Return the [X, Y] coordinate for the center point of the cell that contains the specified text.  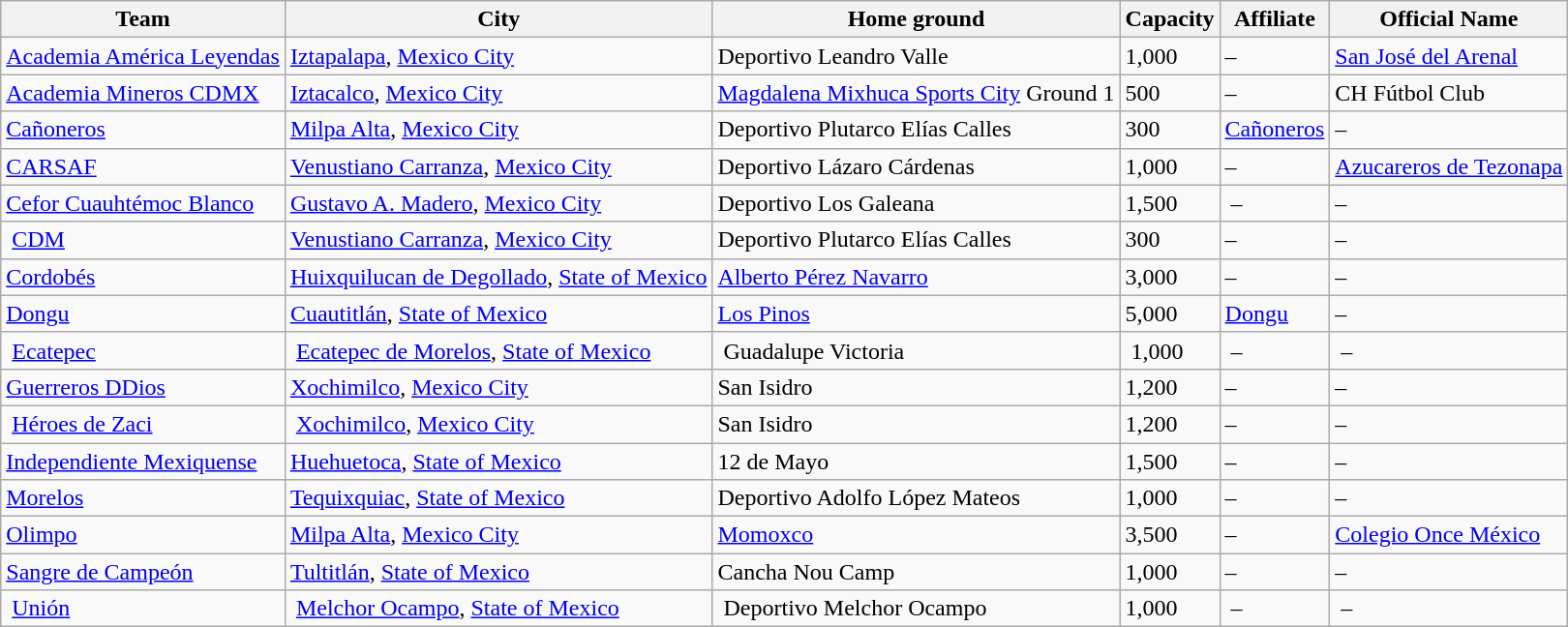
Deportivo Leandro Valle [916, 56]
3,500 [1169, 535]
Héroes de Zaci [143, 424]
Sangre de Campeón [143, 572]
City [498, 19]
Affiliate [1275, 19]
Team [143, 19]
Los Pinos [916, 313]
5,000 [1169, 313]
Cordobés [143, 277]
CDM [143, 240]
Morelos [143, 498]
CH Fútbol Club [1449, 93]
12 de Mayo [916, 462]
Academia Mineros CDMX [143, 93]
Deportivo Lázaro Cárdenas [916, 166]
Huehuetoca, State of Mexico [498, 462]
San José del Arenal [1449, 56]
Ecatepec de Morelos, State of Mexico [498, 350]
Academia América Leyendas [143, 56]
Cefor Cuauhtémoc Blanco [143, 203]
Cancha Nou Camp [916, 572]
Melchor Ocampo, State of Mexico [498, 609]
3,000 [1169, 277]
Momoxco [916, 535]
Olimpo [143, 535]
Colegio Once México [1449, 535]
Official Name [1449, 19]
Home ground [916, 19]
Iztacalco, Mexico City [498, 93]
Tequixquiac, State of Mexico [498, 498]
Iztapalapa, Mexico City [498, 56]
Guadalupe Victoria [916, 350]
Capacity [1169, 19]
Azucareros de Tezonapa [1449, 166]
Independiente Mexiquense [143, 462]
500 [1169, 93]
Cuautitlán, State of Mexico [498, 313]
Unión [143, 609]
Deportivo Los Galeana [916, 203]
Guerreros DDios [143, 387]
Deportivo Adolfo López Mateos [916, 498]
CARSAF [143, 166]
Gustavo A. Madero, Mexico City [498, 203]
Alberto Pérez Navarro [916, 277]
Ecatepec [143, 350]
Huixquilucan de Degollado, State of Mexico [498, 277]
Deportivo Melchor Ocampo [916, 609]
Magdalena Mixhuca Sports City Ground 1 [916, 93]
Tultitlán, State of Mexico [498, 572]
